Provide the [X, Y] coordinate of the cell's center where the given text is located.  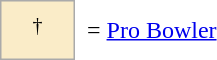
† [38, 30]
